Find where the given text appears and provide that cell's center as (x, y) coordinate. 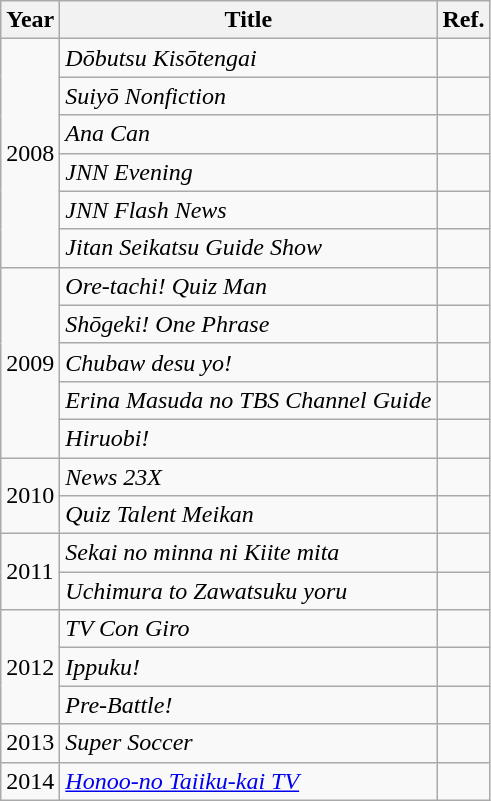
TV Con Giro (248, 629)
JNN Evening (248, 172)
2014 (30, 781)
Dōbutsu Kisōtengai (248, 58)
Uchimura to Zawatsuku yoru (248, 591)
Super Soccer (248, 743)
2012 (30, 667)
Ore-tachi! Quiz Man (248, 286)
Suiyō Nonfiction (248, 96)
2010 (30, 496)
2008 (30, 153)
Year (30, 20)
Ana Can (248, 134)
2011 (30, 572)
Quiz Talent Meikan (248, 515)
Sekai no minna ni Kiite mita (248, 553)
Pre-Battle! (248, 705)
News 23X (248, 477)
Ref. (464, 20)
Erina Masuda no TBS Channel Guide (248, 400)
Ippuku! (248, 667)
Title (248, 20)
Honoo-no Taiiku-kai TV (248, 781)
JNN Flash News (248, 210)
Shōgeki! One Phrase (248, 324)
2009 (30, 362)
Chubaw desu yo! (248, 362)
2013 (30, 743)
Hiruobi! (248, 438)
Jitan Seikatsu Guide Show (248, 248)
